For the text-containing cell, return its midpoint in (x, y) coordinate format. 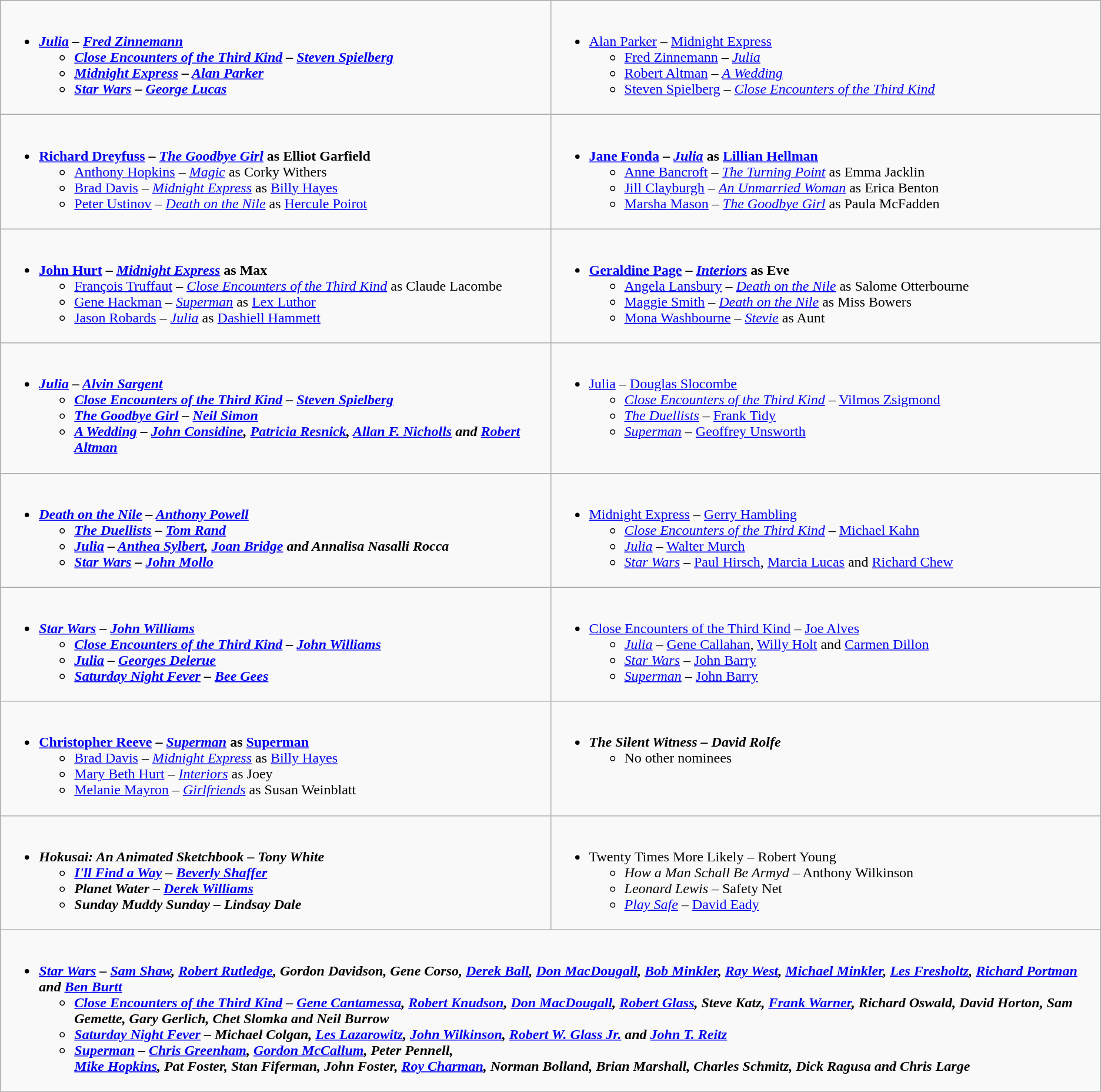
Twenty Times More Likely – Robert YoungHow a Man Schall Be Armyd – Anthony WilkinsonLeonard Lewis – Safety NetPlay Safe – David Eady (826, 873)
Hokusai: An Animated Sketchbook – Tony WhiteI'll Find a Way – Beverly ShafferPlanet Water – Derek WilliamsSunday Muddy Sunday – Lindsay Dale (275, 873)
Alan Parker – Midnight ExpressFred Zinnemann – JuliaRobert Altman – A WeddingSteven Spielberg – Close Encounters of the Third Kind (826, 58)
Julia – Fred ZinnemannClose Encounters of the Third Kind – Steven SpielbergMidnight Express – Alan ParkerStar Wars – George Lucas (275, 58)
Close Encounters of the Third Kind – Joe AlvesJulia – Gene Callahan, Willy Holt and Carmen DillonStar Wars – John BarrySuperman – John Barry (826, 644)
Julia – Douglas SlocombeClose Encounters of the Third Kind – Vilmos ZsigmondThe Duellists – Frank TidySuperman – Geoffrey Unsworth (826, 408)
The Silent Witness – David RolfeNo other nominees (826, 758)
Star Wars – John WilliamsClose Encounters of the Third Kind – John WilliamsJulia – Georges DelerueSaturday Night Fever – Bee Gees (275, 644)
Death on the Nile – Anthony PowellThe Duellists – Tom RandJulia – Anthea Sylbert, Joan Bridge and Annalisa Nasalli RoccaStar Wars – John Mollo (275, 530)
